Identify which cell holds the provided text, then report its [x, y] central coordinate. 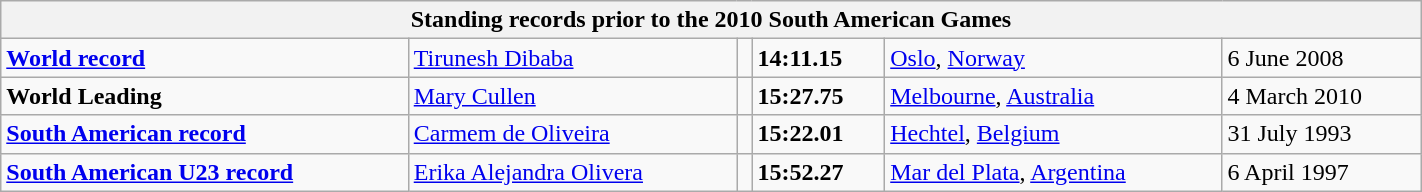
14:11.15 [818, 58]
15:22.01 [818, 134]
South American record [204, 134]
Hechtel, Belgium [1054, 134]
Mar del Plata, Argentina [1054, 172]
Melbourne, Australia [1054, 96]
6 June 2008 [1322, 58]
6 April 1997 [1322, 172]
South American U23 record [204, 172]
World record [204, 58]
15:27.75 [818, 96]
World Leading [204, 96]
Tirunesh Dibaba [572, 58]
Carmem de Oliveira [572, 134]
Erika Alejandra Olivera [572, 172]
Oslo, Norway [1054, 58]
31 July 1993 [1322, 134]
Standing records prior to the 2010 South American Games [711, 20]
15:52.27 [818, 172]
4 March 2010 [1322, 96]
Mary Cullen [572, 96]
